Detect which cell encompasses the target text, then output its [X, Y] center coordinate. 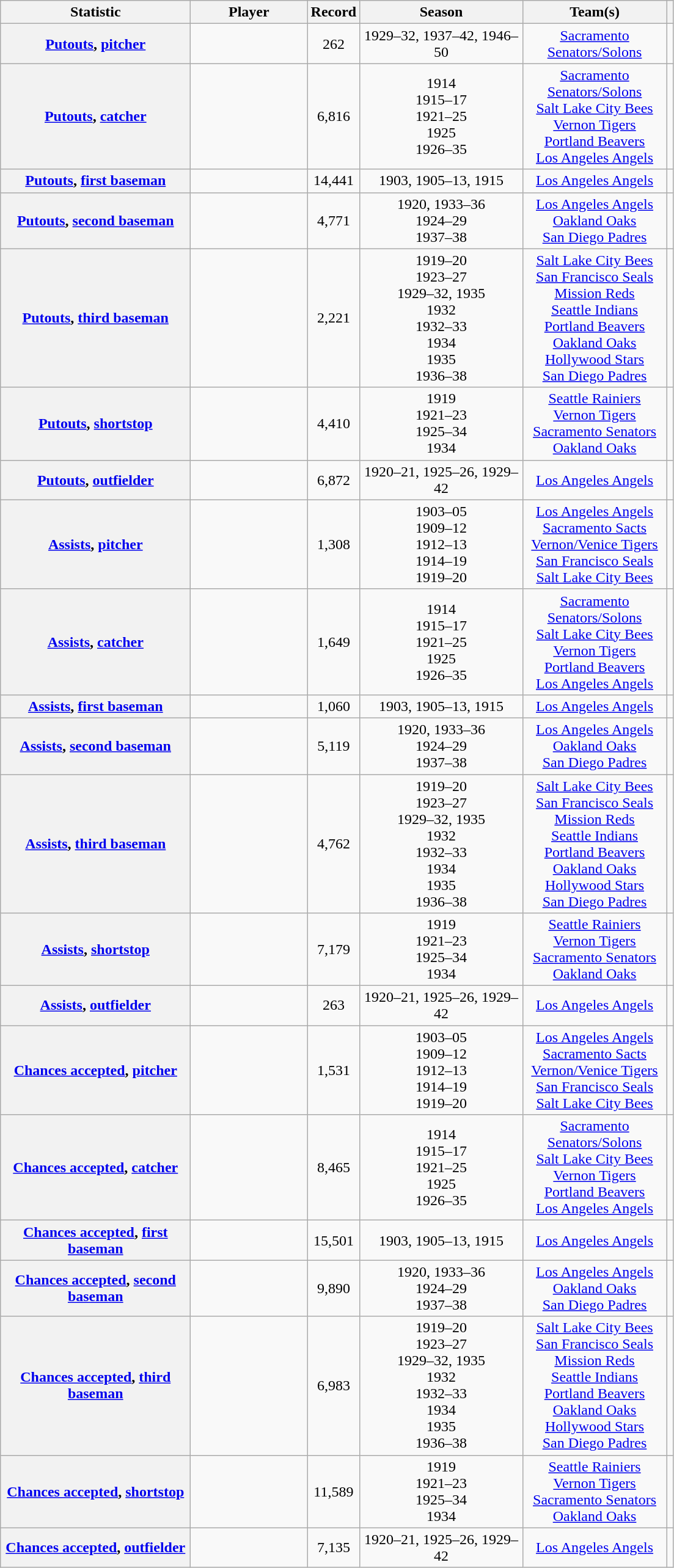
14,441 [334, 181]
6,983 [334, 1385]
7,135 [334, 1548]
1,531 [334, 1070]
Team(s) [595, 12]
5,119 [334, 746]
2,221 [334, 318]
Putouts, second baseman [95, 221]
4,771 [334, 221]
Assists, shortstop [95, 949]
Assists, outfielder [95, 1005]
7,179 [334, 949]
1,308 [334, 544]
Sacramento Senators/Solons [595, 44]
Chances accepted, second baseman [95, 1288]
Season [441, 12]
Player [249, 12]
Assists, second baseman [95, 746]
Putouts, first baseman [95, 181]
15,501 [334, 1240]
11,589 [334, 1492]
Putouts, shortstop [95, 424]
Chances accepted, third baseman [95, 1385]
Chances accepted, shortstop [95, 1492]
Chances accepted, outfielder [95, 1548]
Chances accepted, pitcher [95, 1070]
Chances accepted, first baseman [95, 1240]
6,872 [334, 480]
Putouts, third baseman [95, 318]
Assists, pitcher [95, 544]
Assists, first baseman [95, 706]
Putouts, outfielder [95, 480]
4,410 [334, 424]
Putouts, catcher [95, 116]
6,816 [334, 116]
Assists, catcher [95, 641]
1,060 [334, 706]
8,465 [334, 1168]
1929–32, 1937–42, 1946–50 [441, 44]
Assists, third baseman [95, 844]
4,762 [334, 844]
263 [334, 1005]
Chances accepted, catcher [95, 1168]
Record [334, 12]
9,890 [334, 1288]
1,649 [334, 641]
Statistic [95, 12]
Putouts, pitcher [95, 44]
262 [334, 44]
